Find where the given text appears and provide that cell's center as (x, y) coordinate. 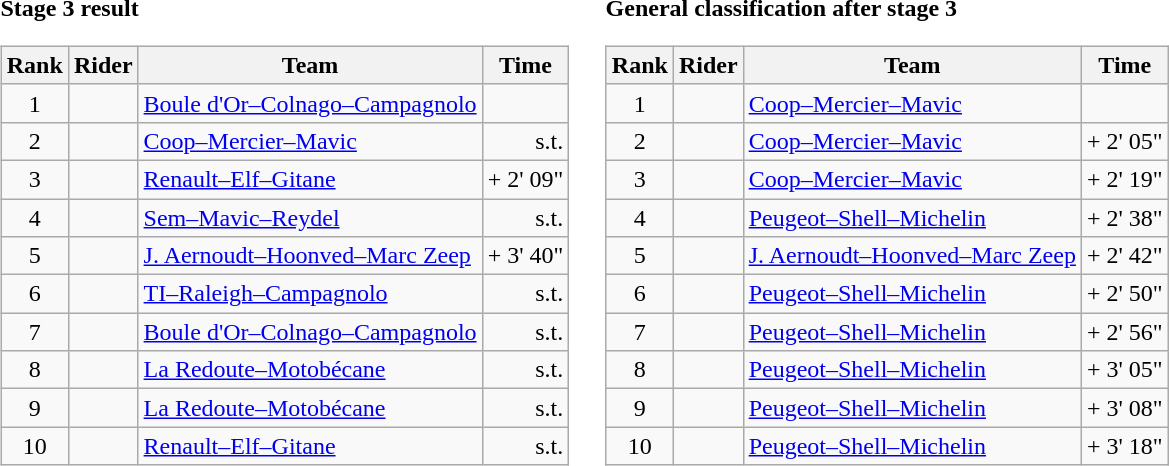
+ 3' 08" (1124, 408)
+ 2' 42" (1124, 256)
+ 2' 56" (1124, 332)
+ 2' 09" (526, 179)
TI–Raleigh–Campagnolo (310, 294)
+ 3' 05" (1124, 370)
+ 2' 19" (1124, 179)
+ 2' 38" (1124, 217)
+ 3' 40" (526, 256)
+ 2' 50" (1124, 294)
+ 3' 18" (1124, 446)
+ 2' 05" (1124, 141)
Sem–Mavic–Reydel (310, 217)
